Return [x, y] of the center of cell containing provided text 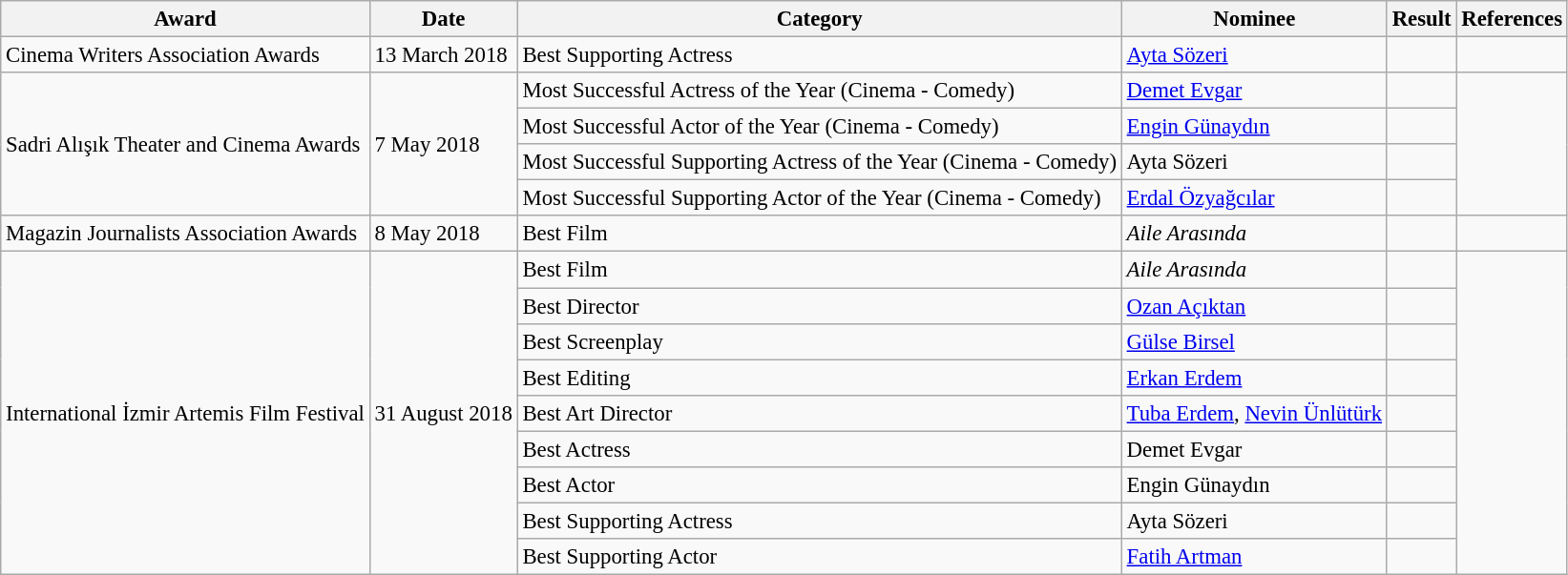
Most Successful Actor of the Year (Cinema - Comedy) [819, 127]
Best Supporting Actor [819, 557]
7 May 2018 [443, 144]
Erkan Erdem [1254, 378]
Tuba Erdem, Nevin Ünlütürk [1254, 413]
Erdal Özyağcılar [1254, 198]
Best Actress [819, 449]
Best Art Director [819, 413]
International İzmir Artemis Film Festival [185, 413]
Category [819, 19]
8 May 2018 [443, 234]
Best Actor [819, 485]
Date [443, 19]
Most Successful Supporting Actress of the Year (Cinema - Comedy) [819, 162]
References [1512, 19]
Best Editing [819, 378]
Most Successful Supporting Actor of the Year (Cinema - Comedy) [819, 198]
Result [1422, 19]
13 March 2018 [443, 55]
Most Successful Actress of the Year (Cinema - Comedy) [819, 91]
Best Director [819, 306]
Gülse Birsel [1254, 341]
Magazin Journalists Association Awards [185, 234]
Cinema Writers Association Awards [185, 55]
Nominee [1254, 19]
Ozan Açıktan [1254, 306]
Best Screenplay [819, 341]
Fatih Artman [1254, 557]
31 August 2018 [443, 413]
Award [185, 19]
Sadri Alışık Theater and Cinema Awards [185, 144]
